Return (X, Y) of the center of cell containing provided text 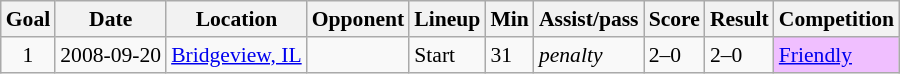
Competition (836, 19)
Goal (28, 19)
Friendly (836, 55)
Location (236, 19)
1 (28, 55)
Result (740, 19)
Score (674, 19)
Start (447, 55)
Min (510, 19)
2008-09-20 (110, 55)
Date (110, 19)
Assist/pass (589, 19)
Opponent (358, 19)
Bridgeview, IL (236, 55)
31 (510, 55)
penalty (589, 55)
Lineup (447, 19)
